Scan for the cell matching the given text and deliver its [X, Y] coordinate at center. 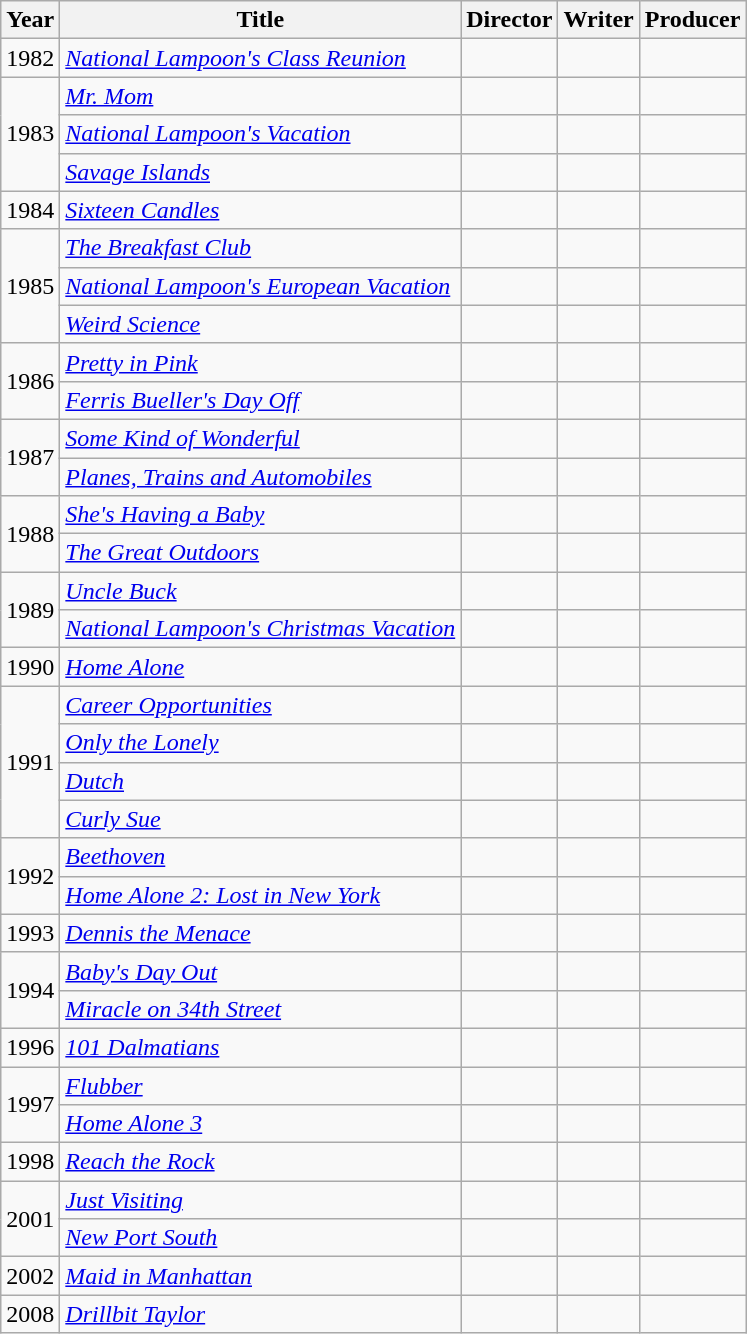
1994 [30, 990]
1984 [30, 210]
Home Alone [260, 667]
Year [30, 20]
National Lampoon's Class Reunion [260, 58]
National Lampoon's Vacation [260, 134]
Savage Islands [260, 172]
1998 [30, 1162]
Home Alone 2: Lost in New York [260, 895]
1983 [30, 134]
Maid in Manhattan [260, 1276]
Curly Sue [260, 819]
1993 [30, 933]
Mr. Mom [260, 96]
She's Having a Baby [260, 515]
Career Opportunities [260, 705]
Baby's Day Out [260, 971]
Pretty in Pink [260, 362]
National Lampoon's Christmas Vacation [260, 629]
Planes, Trains and Automobiles [260, 477]
Director [510, 20]
Producer [692, 20]
Some Kind of Wonderful [260, 438]
Just Visiting [260, 1200]
Miracle on 34th Street [260, 1009]
Flubber [260, 1085]
Only the Lonely [260, 743]
1990 [30, 667]
2008 [30, 1314]
National Lampoon's European Vacation [260, 286]
Dutch [260, 781]
Uncle Buck [260, 591]
Beethoven [260, 857]
2002 [30, 1276]
New Port South [260, 1238]
The Breakfast Club [260, 248]
1982 [30, 58]
1985 [30, 286]
2001 [30, 1219]
The Great Outdoors [260, 553]
101 Dalmatians [260, 1047]
1987 [30, 457]
Writer [598, 20]
1989 [30, 610]
Ferris Bueller's Day Off [260, 400]
Title [260, 20]
Sixteen Candles [260, 210]
1988 [30, 534]
1997 [30, 1104]
Dennis the Menace [260, 933]
1992 [30, 876]
Home Alone 3 [260, 1124]
1996 [30, 1047]
Weird Science [260, 324]
Reach the Rock [260, 1162]
1986 [30, 381]
1991 [30, 762]
Drillbit Taylor [260, 1314]
